Provide the [x, y] coordinate of the cell's center where the given text is located.  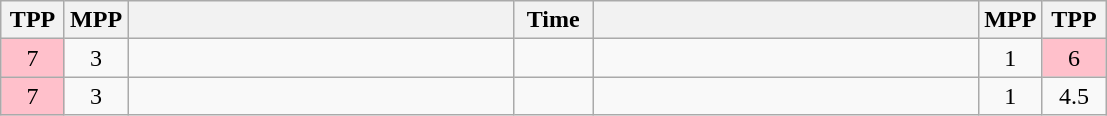
Time [554, 20]
6 [1074, 58]
4.5 [1074, 96]
